Return the (x, y) coordinate for the center point of the cell that contains the specified text.  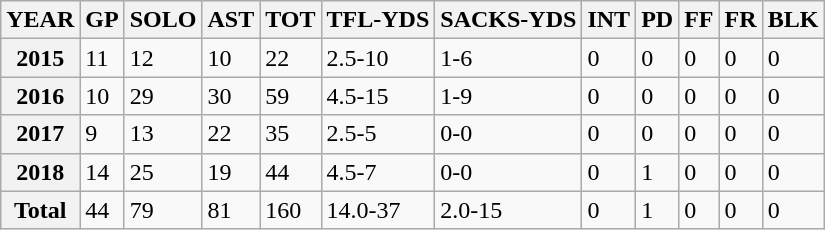
INT (609, 20)
19 (231, 172)
14.0-37 (378, 210)
TFL-YDS (378, 20)
FR (740, 20)
TOT (290, 20)
9 (102, 134)
BLK (793, 20)
59 (290, 96)
2016 (40, 96)
SOLO (163, 20)
Total (40, 210)
2.5-5 (378, 134)
14 (102, 172)
81 (231, 210)
GP (102, 20)
SACKS-YDS (508, 20)
30 (231, 96)
2017 (40, 134)
PD (658, 20)
4.5-7 (378, 172)
YEAR (40, 20)
35 (290, 134)
79 (163, 210)
4.5-15 (378, 96)
1-6 (508, 58)
12 (163, 58)
AST (231, 20)
29 (163, 96)
13 (163, 134)
2015 (40, 58)
FF (699, 20)
11 (102, 58)
2.5-10 (378, 58)
1-9 (508, 96)
160 (290, 210)
2018 (40, 172)
25 (163, 172)
2.0-15 (508, 210)
